Find where the given text appears and provide that cell's center as [X, Y] coordinate. 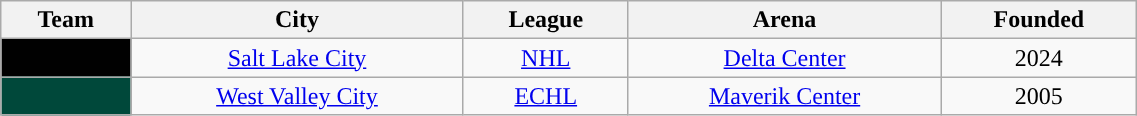
City [297, 20]
Maverik Center [784, 96]
League [546, 20]
Arena [784, 20]
Founded [1039, 20]
NHL [546, 58]
Delta Center [784, 58]
West Valley City [297, 96]
2024 [1039, 58]
Salt Lake City [297, 58]
ECHL [546, 96]
Team [66, 20]
2005 [1039, 96]
